Find where the given text appears and provide that cell's center as (X, Y) coordinate. 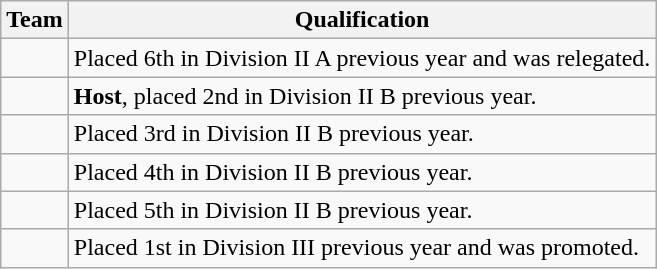
Placed 3rd in Division II B previous year. (362, 134)
Placed 4th in Division II B previous year. (362, 172)
Placed 6th in Division II A previous year and was relegated. (362, 58)
Qualification (362, 20)
Placed 1st in Division III previous year and was promoted. (362, 248)
Host, placed 2nd in Division II B previous year. (362, 96)
Placed 5th in Division II B previous year. (362, 210)
Team (35, 20)
